Return the (x, y) coordinate for the center point of the cell that contains the specified text.  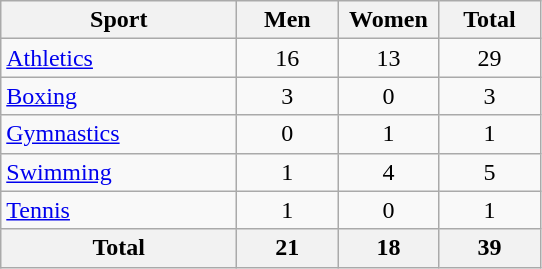
5 (490, 172)
29 (490, 58)
21 (288, 248)
Women (388, 20)
Tennis (119, 210)
18 (388, 248)
Athletics (119, 58)
13 (388, 58)
Swimming (119, 172)
Sport (119, 20)
Men (288, 20)
Gymnastics (119, 134)
16 (288, 58)
4 (388, 172)
39 (490, 248)
Boxing (119, 96)
